Locate the cell with the specified text and output its [x, y] center coordinate. 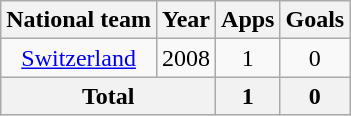
Apps [248, 20]
2008 [186, 58]
Switzerland [79, 58]
Year [186, 20]
Total [108, 96]
Goals [315, 20]
National team [79, 20]
